Return [X, Y] of the center of cell containing provided text 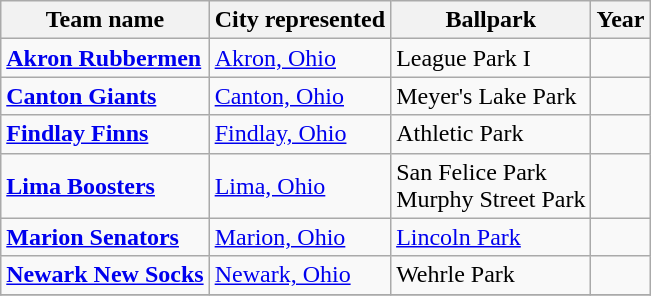
Findlay, Ohio [300, 134]
Team name [105, 20]
Athletic Park [491, 134]
Findlay Finns [105, 134]
City represented [300, 20]
Meyer's Lake Park [491, 96]
Year [620, 20]
Wehrle Park [491, 275]
Canton, Ohio [300, 96]
Lima Boosters [105, 186]
Ballpark [491, 20]
Canton Giants [105, 96]
Newark, Ohio [300, 275]
Lima, Ohio [300, 186]
Marion Senators [105, 237]
Marion, Ohio [300, 237]
League Park I [491, 58]
Newark New Socks [105, 275]
Lincoln Park [491, 237]
San Felice Park Murphy Street Park [491, 186]
Akron Rubbermen [105, 58]
Akron, Ohio [300, 58]
